Pinpoint the cell where the given text exists, returning its (x, y) midpoint coordinate. 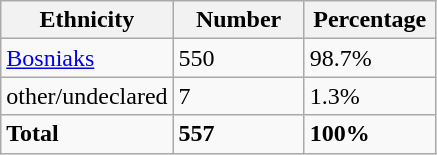
7 (238, 96)
Number (238, 20)
1.3% (370, 96)
100% (370, 134)
other/undeclared (87, 96)
550 (238, 58)
98.7% (370, 58)
Percentage (370, 20)
557 (238, 134)
Bosniaks (87, 58)
Ethnicity (87, 20)
Total (87, 134)
